Return [X, Y] of the center of cell containing provided text 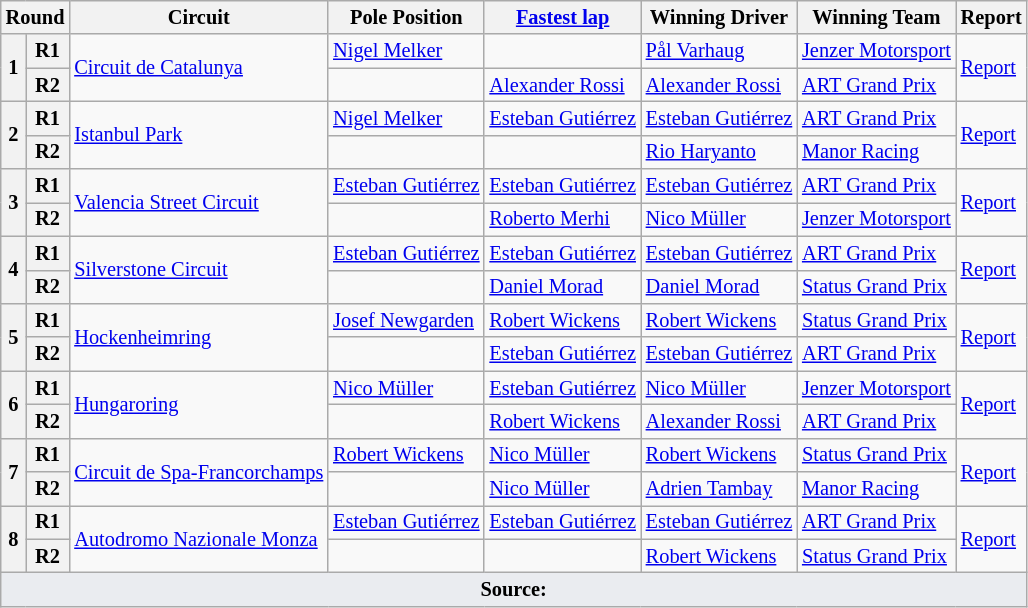
3 [14, 202]
Adrien Tambay [719, 489]
Rio Haryanto [719, 152]
1 [14, 68]
Hungaroring [198, 404]
Round [36, 17]
Valencia Street Circuit [198, 202]
Autodromo Nazionale Monza [198, 538]
Winning Driver [719, 17]
2 [14, 134]
Hockenheimring [198, 336]
6 [14, 404]
Circuit [198, 17]
Josef Newgarden [406, 320]
4 [14, 270]
Winning Team [876, 17]
Pål Varhaug [719, 51]
Silverstone Circuit [198, 270]
7 [14, 472]
Circuit de Catalunya [198, 68]
Circuit de Spa-Francorchamps [198, 472]
Roberto Merhi [562, 219]
5 [14, 336]
Source: [514, 589]
Fastest lap [562, 17]
Pole Position [406, 17]
8 [14, 538]
Istanbul Park [198, 134]
